Determine the [x, y] coordinate at the center of the cell enclosing the given text.  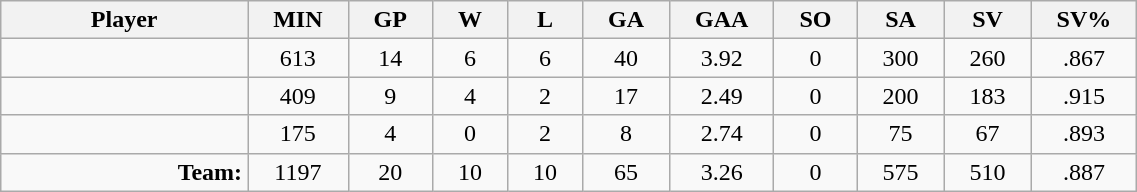
SV% [1084, 20]
SV [988, 20]
9 [390, 96]
SO [816, 20]
65 [626, 172]
3.92 [722, 58]
260 [988, 58]
.867 [1084, 58]
.893 [1084, 134]
GA [626, 20]
14 [390, 58]
8 [626, 134]
GP [390, 20]
20 [390, 172]
MIN [298, 20]
175 [298, 134]
SA [900, 20]
1197 [298, 172]
Player [124, 20]
Team: [124, 172]
183 [988, 96]
575 [900, 172]
2.74 [722, 134]
409 [298, 96]
200 [900, 96]
613 [298, 58]
W [470, 20]
.915 [1084, 96]
17 [626, 96]
.887 [1084, 172]
67 [988, 134]
75 [900, 134]
3.26 [722, 172]
L [544, 20]
2.49 [722, 96]
40 [626, 58]
510 [988, 172]
300 [900, 58]
GAA [722, 20]
